Provide the [x, y] coordinate of the cell's center where the given text is located.  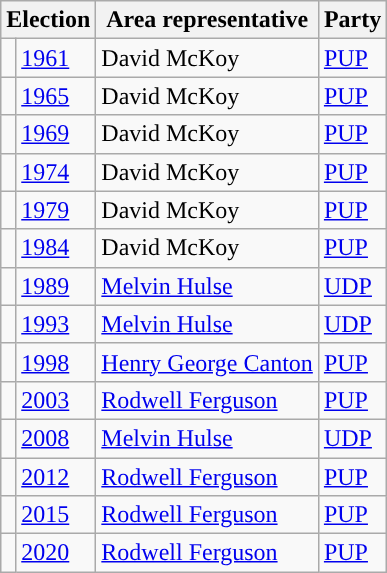
1984 [56, 248]
Party [352, 20]
2012 [56, 477]
2020 [56, 553]
1961 [56, 58]
1989 [56, 286]
2003 [56, 400]
1974 [56, 172]
Election [48, 20]
1979 [56, 210]
1969 [56, 134]
1998 [56, 362]
1993 [56, 324]
1965 [56, 96]
Henry George Canton [208, 362]
2015 [56, 515]
2008 [56, 438]
Area representative [208, 20]
